Extract the [x, y] coordinate from the center of the cell holding the provided text.  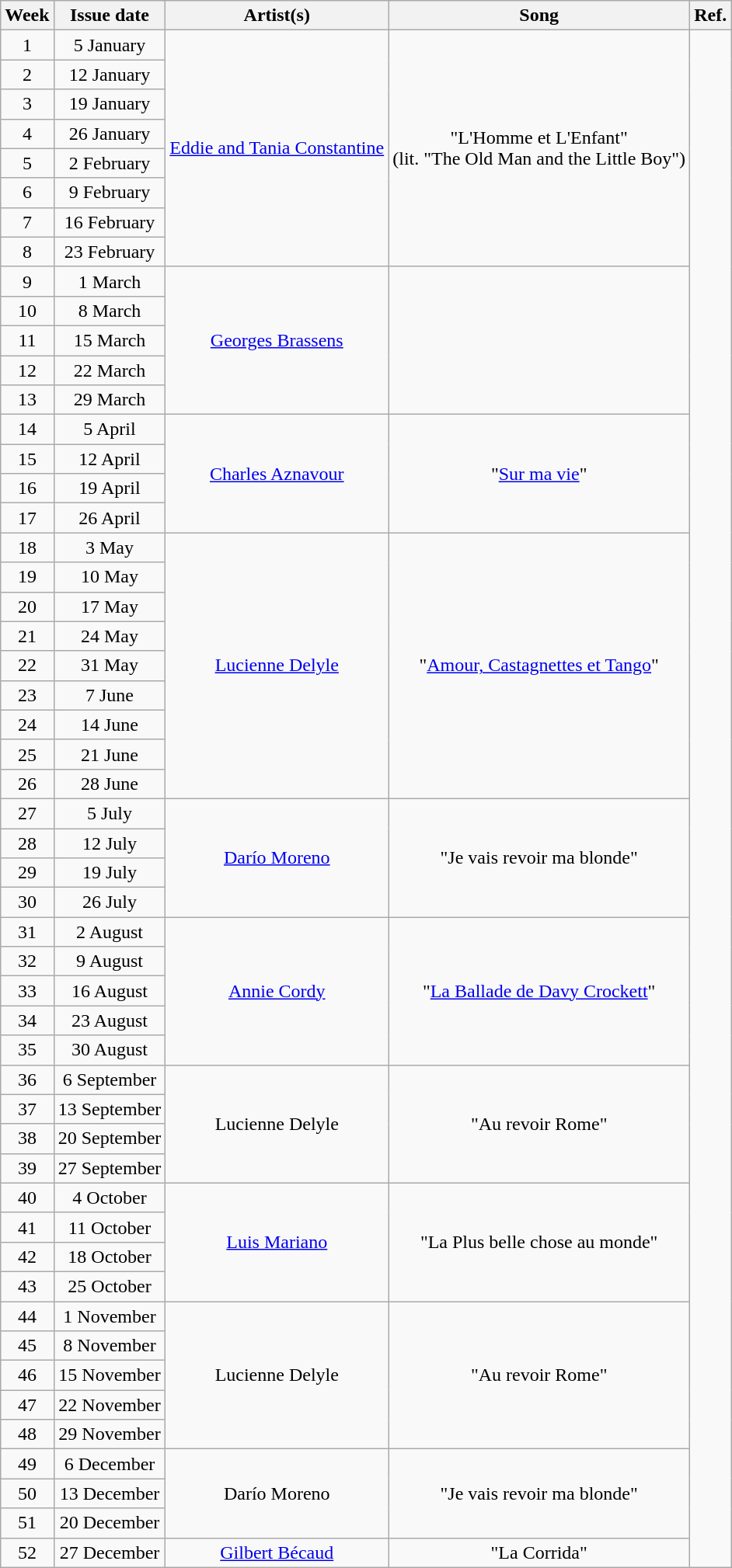
24 May [110, 636]
5 [27, 163]
"La Ballade de Davy Crockett" [539, 991]
12 January [110, 75]
"La Corrida" [539, 1552]
8 March [110, 311]
16 August [110, 991]
5 January [110, 45]
Artist(s) [277, 16]
38 [27, 1139]
41 [27, 1227]
24 [27, 725]
51 [27, 1523]
Week [27, 16]
43 [27, 1286]
13 [27, 400]
14 [27, 429]
28 June [110, 784]
2 August [110, 932]
21 [27, 636]
6 December [110, 1464]
19 April [110, 488]
33 [27, 991]
31 [27, 932]
13 December [110, 1493]
Eddie and Tania Constantine [277, 148]
31 May [110, 666]
13 September [110, 1109]
27 December [110, 1552]
9 February [110, 193]
"L'Homme et L'Enfant" (lit. "The Old Man and the Little Boy") [539, 148]
20 September [110, 1139]
27 September [110, 1168]
19 January [110, 104]
Song [539, 16]
30 August [110, 1050]
36 [27, 1080]
14 June [110, 725]
9 [27, 281]
7 June [110, 695]
15 [27, 459]
26 [27, 784]
29 March [110, 400]
12 April [110, 459]
7 [27, 222]
6 September [110, 1080]
Gilbert Bécaud [277, 1552]
32 [27, 961]
18 [27, 548]
49 [27, 1464]
42 [27, 1257]
21 June [110, 754]
34 [27, 1020]
25 [27, 754]
30 [27, 902]
3 May [110, 548]
22 [27, 666]
46 [27, 1375]
12 [27, 370]
8 November [110, 1346]
1 [27, 45]
8 [27, 252]
52 [27, 1552]
44 [27, 1316]
29 [27, 873]
27 [27, 813]
5 April [110, 429]
20 [27, 607]
48 [27, 1434]
26 July [110, 902]
Ref. [710, 16]
35 [27, 1050]
26 April [110, 518]
40 [27, 1198]
19 July [110, 873]
50 [27, 1493]
28 [27, 843]
5 July [110, 813]
20 December [110, 1523]
45 [27, 1346]
16 [27, 488]
10 May [110, 577]
Charles Aznavour [277, 474]
11 [27, 340]
15 November [110, 1375]
15 March [110, 340]
29 November [110, 1434]
18 October [110, 1257]
23 August [110, 1020]
23 [27, 695]
26 January [110, 134]
"Amour, Castagnettes et Tango" [539, 666]
4 [27, 134]
6 [27, 193]
"La Plus belle chose au monde" [539, 1242]
Issue date [110, 16]
"Sur ma vie" [539, 474]
19 [27, 577]
2 [27, 75]
39 [27, 1168]
4 October [110, 1198]
2 February [110, 163]
12 July [110, 843]
3 [27, 104]
17 May [110, 607]
Luis Mariano [277, 1242]
10 [27, 311]
17 [27, 518]
1 March [110, 281]
37 [27, 1109]
25 October [110, 1286]
47 [27, 1405]
11 October [110, 1227]
22 March [110, 370]
9 August [110, 961]
1 November [110, 1316]
Annie Cordy [277, 991]
23 February [110, 252]
Georges Brassens [277, 340]
22 November [110, 1405]
16 February [110, 222]
